Capture the cell that displays the provided text and extract its (X, Y) central coordinate. 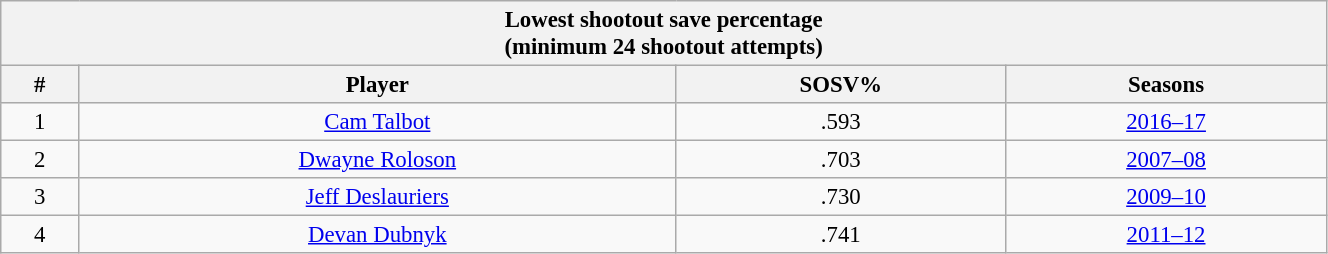
SOSV% (841, 85)
Seasons (1166, 85)
2007–08 (1166, 160)
Jeff Deslauriers (378, 197)
1 (40, 122)
.593 (841, 122)
2011–12 (1166, 235)
.703 (841, 160)
3 (40, 197)
Dwayne Roloson (378, 160)
Cam Talbot (378, 122)
Devan Dubnyk (378, 235)
.730 (841, 197)
Player (378, 85)
.741 (841, 235)
# (40, 85)
4 (40, 235)
2 (40, 160)
2009–10 (1166, 197)
2016–17 (1166, 122)
Lowest shootout save percentage(minimum 24 shootout attempts) (664, 34)
